Return [X, Y] of the center of cell containing provided text 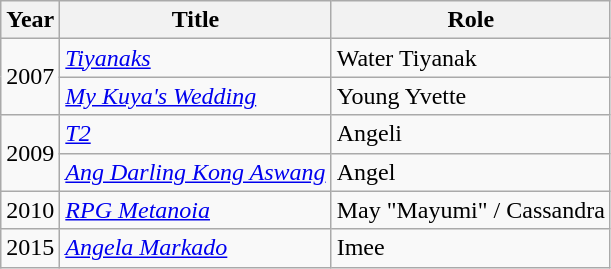
2010 [30, 210]
Angela Markado [196, 248]
Young Yvette [470, 96]
T2 [196, 134]
Title [196, 20]
2009 [30, 153]
Role [470, 20]
Year [30, 20]
Imee [470, 248]
My Kuya's Wedding [196, 96]
2007 [30, 77]
Water Tiyanak [470, 58]
May "Mayumi" / Cassandra [470, 210]
Angeli [470, 134]
Tiyanaks [196, 58]
Ang Darling Kong Aswang [196, 172]
Angel [470, 172]
RPG Metanoia [196, 210]
2015 [30, 248]
